Locate the cell with the specified text and output its (x, y) center coordinate. 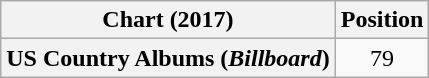
79 (382, 58)
US Country Albums (Billboard) (168, 58)
Position (382, 20)
Chart (2017) (168, 20)
